For the text-containing cell, return its midpoint in (x, y) coordinate format. 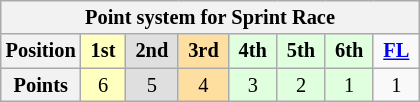
Points (41, 85)
6 (104, 85)
FL (396, 51)
3 (253, 85)
5th (301, 51)
Point system for Sprint Race (210, 17)
6th (349, 51)
1st (104, 51)
2 (301, 85)
5 (152, 85)
4 (203, 85)
3rd (203, 51)
Position (41, 51)
4th (253, 51)
2nd (152, 51)
